Return the [x, y] coordinate for the center point of the cell that contains the specified text.  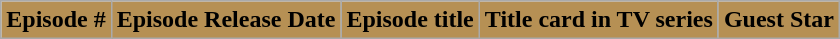
Title card in TV series [598, 20]
Episode Release Date [226, 20]
Episode # [56, 20]
Guest Star [778, 20]
Episode title [410, 20]
